Find where the given text appears and provide that cell's center as [X, Y] coordinate. 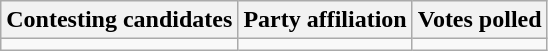
Party affiliation [325, 20]
Votes polled [480, 20]
Contesting candidates [120, 20]
